Provide the (X, Y) coordinate of the cell's center where the given text is located.  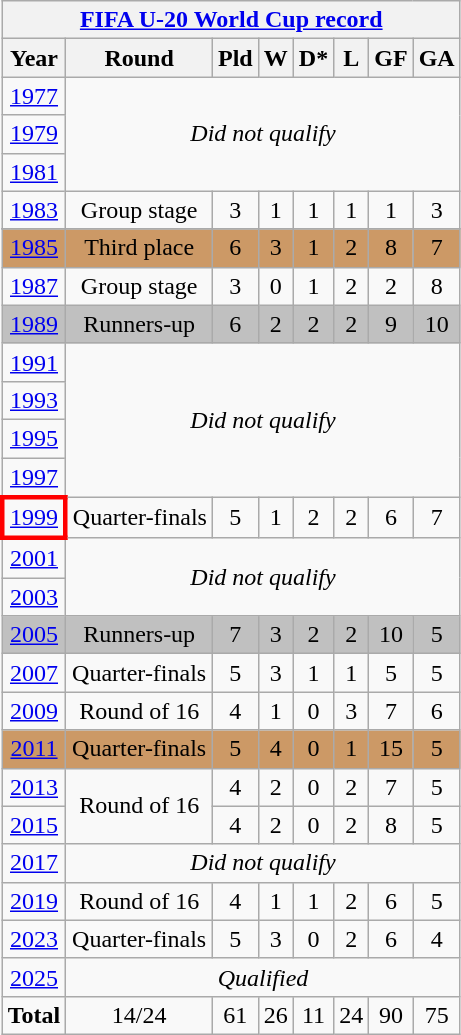
2023 (34, 939)
2017 (34, 863)
2001 (34, 558)
26 (276, 1015)
1983 (34, 210)
GA (436, 58)
Year (34, 58)
L (352, 58)
2013 (34, 787)
1979 (34, 134)
61 (235, 1015)
24 (352, 1015)
75 (436, 1015)
2019 (34, 901)
1999 (34, 518)
Total (34, 1015)
1985 (34, 248)
9 (391, 324)
2003 (34, 597)
2009 (34, 711)
Third place (140, 248)
1997 (34, 478)
1989 (34, 324)
15 (391, 749)
1991 (34, 362)
D* (313, 58)
GF (391, 58)
W (276, 58)
2007 (34, 673)
2011 (34, 749)
1987 (34, 286)
FIFA U-20 World Cup record (231, 20)
1981 (34, 172)
1977 (34, 96)
Pld (235, 58)
14/24 (140, 1015)
1995 (34, 438)
1993 (34, 400)
2015 (34, 825)
11 (313, 1015)
90 (391, 1015)
Round (140, 58)
Qualified (263, 977)
2025 (34, 977)
2005 (34, 635)
